Return [X, Y] of the center of cell containing provided text 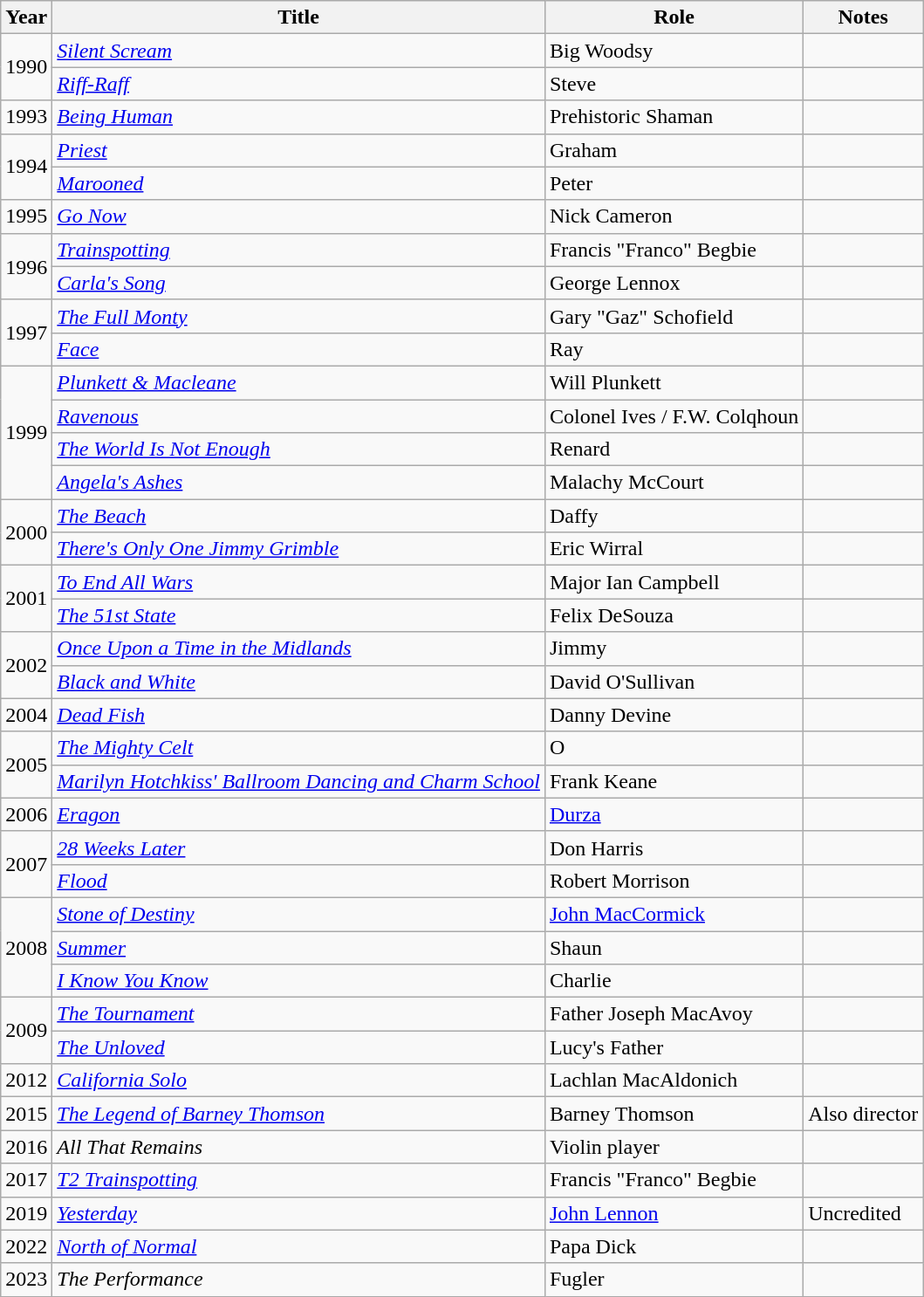
1996 [26, 266]
Lachlan MacAldonich [674, 1081]
Frank Keane [674, 781]
Prehistoric Shaman [674, 117]
Malachy McCourt [674, 483]
Marilyn Hotchkiss' Ballroom Dancing and Charm School [298, 781]
Eric Wirral [674, 549]
To End All Wars [298, 582]
Daffy [674, 516]
Renard [674, 449]
Once Upon a Time in the Midlands [298, 648]
2008 [26, 947]
2007 [26, 864]
1995 [26, 216]
John MacCormick [674, 914]
John Lennon [674, 1213]
Lucy's Father [674, 1047]
2005 [26, 765]
Plunkett & Macleane [298, 382]
2004 [26, 715]
The Legend of Barney Thomson [298, 1114]
Yesterday [298, 1213]
Go Now [298, 216]
28 Weeks Later [298, 848]
George Lennox [674, 283]
The Performance [298, 1280]
David O'Sullivan [674, 682]
I Know You Know [298, 981]
Also director [864, 1114]
Peter [674, 183]
Father Joseph MacAvoy [674, 1014]
Face [298, 349]
All That Remains [298, 1147]
Charlie [674, 981]
2000 [26, 532]
Notes [864, 17]
2023 [26, 1280]
Riff-Raff [298, 84]
The Mighty Celt [298, 748]
Danny Devine [674, 715]
T2 Trainspotting [298, 1180]
The Unloved [298, 1047]
1994 [26, 167]
Robert Morrison [674, 881]
Major Ian Campbell [674, 582]
1999 [26, 432]
Fugler [674, 1280]
Will Plunkett [674, 382]
Carla's Song [298, 283]
2001 [26, 599]
Marooned [298, 183]
Felix DeSouza [674, 615]
Graham [674, 150]
Jimmy [674, 648]
Black and White [298, 682]
2017 [26, 1180]
Being Human [298, 117]
Priest [298, 150]
Role [674, 17]
Shaun [674, 947]
Angela's Ashes [298, 483]
Big Woodsy [674, 51]
Durza [674, 814]
The World Is Not Enough [298, 449]
Eragon [298, 814]
The 51st State [298, 615]
Steve [674, 84]
2015 [26, 1114]
North of Normal [298, 1246]
Summer [298, 947]
Uncredited [864, 1213]
Nick Cameron [674, 216]
The Tournament [298, 1014]
Barney Thomson [674, 1114]
Stone of Destiny [298, 914]
Year [26, 17]
The Beach [298, 516]
Papa Dick [674, 1246]
2002 [26, 665]
There's Only One Jimmy Grimble [298, 549]
2009 [26, 1031]
Trainspotting [298, 250]
Gary "Gaz" Schofield [674, 316]
Silent Scream [298, 51]
2019 [26, 1213]
2022 [26, 1246]
Ravenous [298, 416]
O [674, 748]
1997 [26, 333]
Title [298, 17]
Don Harris [674, 848]
Violin player [674, 1147]
California Solo [298, 1081]
Flood [298, 881]
The Full Monty [298, 316]
Ray [674, 349]
2006 [26, 814]
1993 [26, 117]
Colonel Ives / F.W. Colqhoun [674, 416]
1990 [26, 67]
2016 [26, 1147]
Dead Fish [298, 715]
2012 [26, 1081]
